Determine the [X, Y] coordinate at the center of the cell enclosing the given text.  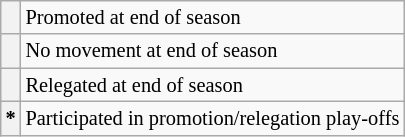
Relegated at end of season [213, 85]
* [11, 118]
Promoted at end of season [213, 17]
No movement at end of season [213, 51]
Participated in promotion/relegation play-offs [213, 118]
